Locate the cell with the specified text and output its [X, Y] center coordinate. 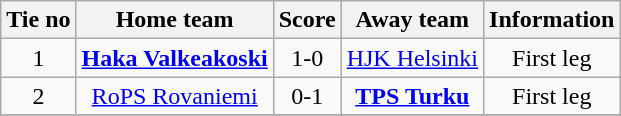
Score [307, 20]
RoPS Rovaniemi [174, 96]
Away team [412, 20]
2 [38, 96]
1-0 [307, 58]
0-1 [307, 96]
Haka Valkeakoski [174, 58]
HJK Helsinki [412, 58]
1 [38, 58]
Information [552, 20]
TPS Turku [412, 96]
Home team [174, 20]
Tie no [38, 20]
